For the text-containing cell, return its midpoint in [X, Y] coordinate format. 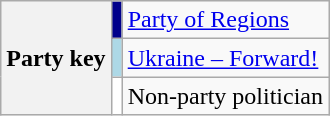
Non-party politician [225, 96]
Party of Regions [225, 20]
Ukraine – Forward! [225, 58]
Party key [56, 58]
